For the text-containing cell, return its midpoint in [X, Y] coordinate format. 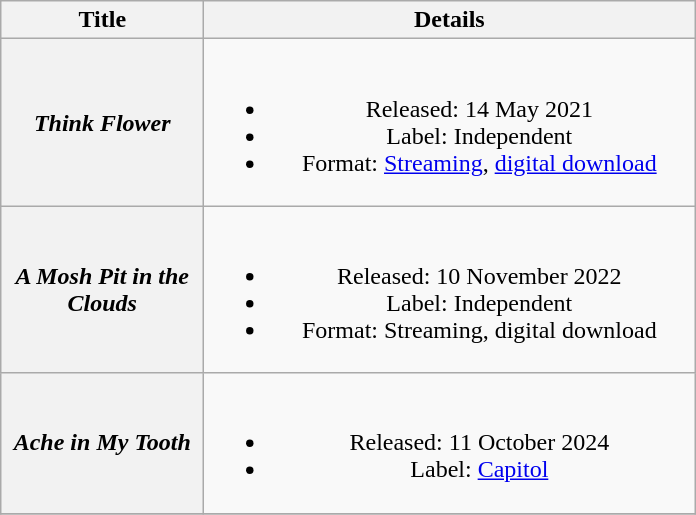
Think Flower [102, 122]
Title [102, 20]
Released: 11 October 2024Label: Capitol [450, 443]
Released: 10 November 2022Label: IndependentFormat: Streaming, digital download [450, 290]
A Mosh Pit in the Clouds [102, 290]
Ache in My Tooth [102, 443]
Released: 14 May 2021Label: IndependentFormat: Streaming, digital download [450, 122]
Details [450, 20]
